Extract the (X, Y) coordinate from the center of the cell holding the provided text.  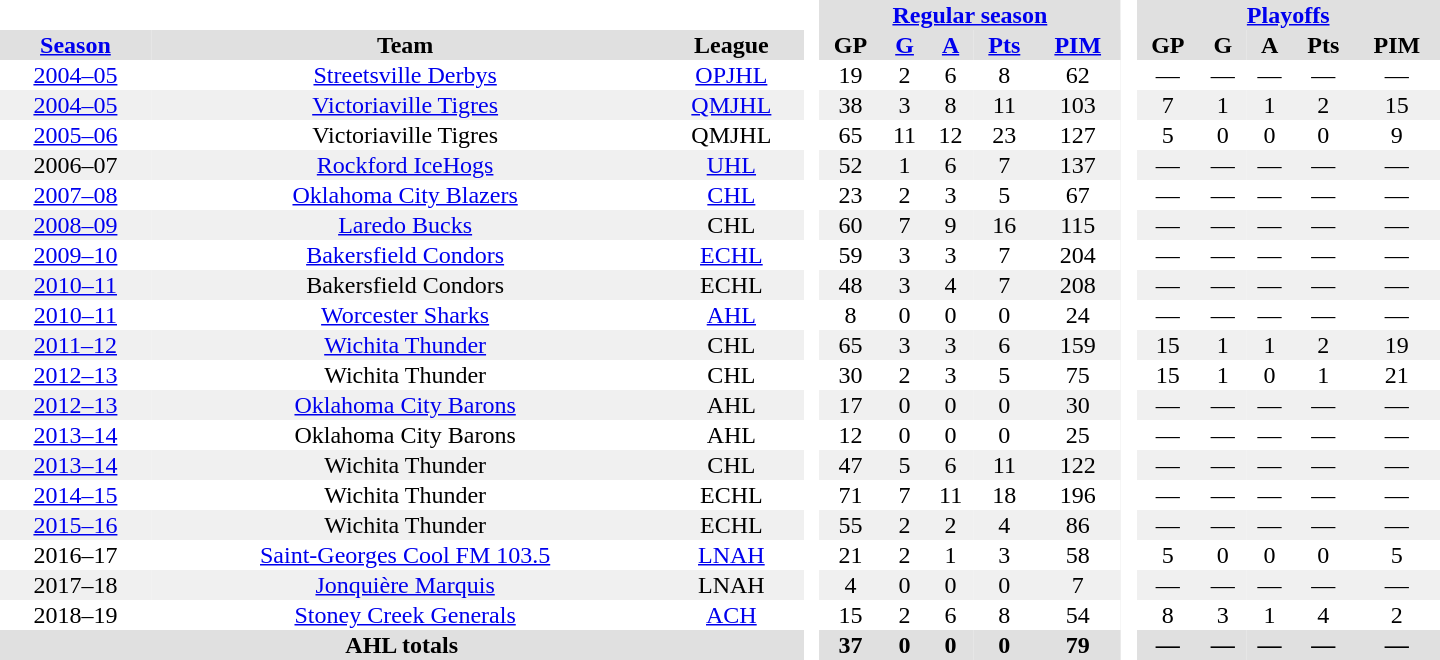
2006–07 (76, 165)
196 (1078, 495)
2016–17 (76, 555)
League (731, 45)
48 (850, 285)
Laredo Bucks (406, 225)
25 (1078, 435)
2018–19 (76, 615)
Stoney Creek Generals (406, 615)
2011–12 (76, 345)
ACH (731, 615)
Rockford IceHogs (406, 165)
2008–09 (76, 225)
58 (1078, 555)
52 (850, 165)
2005–06 (76, 135)
AHL totals (402, 645)
Oklahoma City Blazers (406, 195)
2015–16 (76, 525)
67 (1078, 195)
204 (1078, 255)
24 (1078, 315)
208 (1078, 285)
55 (850, 525)
Season (76, 45)
Playoffs (1288, 15)
Regular season (970, 15)
47 (850, 465)
71 (850, 495)
115 (1078, 225)
16 (1004, 225)
127 (1078, 135)
18 (1004, 495)
159 (1078, 345)
62 (1078, 75)
75 (1078, 375)
37 (850, 645)
Jonquière Marquis (406, 585)
2014–15 (76, 495)
17 (850, 405)
OPJHL (731, 75)
2017–18 (76, 585)
122 (1078, 465)
2009–10 (76, 255)
38 (850, 105)
60 (850, 225)
54 (1078, 615)
103 (1078, 105)
137 (1078, 165)
UHL (731, 165)
59 (850, 255)
Worcester Sharks (406, 315)
Saint-Georges Cool FM 103.5 (406, 555)
Team (406, 45)
2007–08 (76, 195)
86 (1078, 525)
79 (1078, 645)
Streetsville Derbys (406, 75)
